Identify which cell holds the provided text, then report its (x, y) central coordinate. 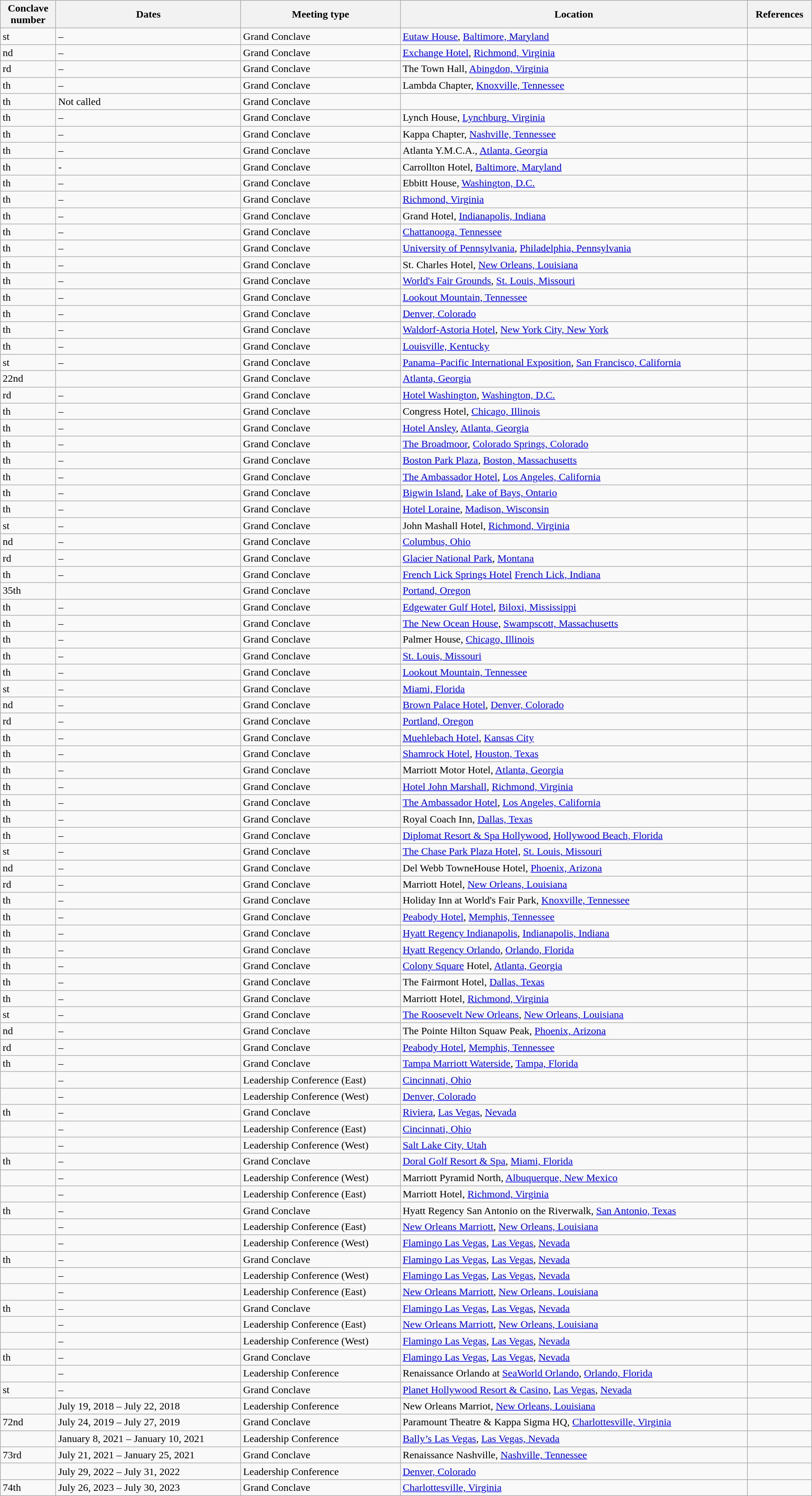
Dates (148, 15)
John Mashall Hotel, Richmond, Virginia (574, 526)
Doral Golf Resort & Spa, Miami, Florida (574, 1161)
Del Webb TowneHouse Hotel, Phoenix, Arizona (574, 868)
Tampa Marriott Waterside, Tampa, Florida (574, 1064)
Planet Hollywood Resort & Casino, Las Vegas, Nevada (574, 1390)
Diplomat Resort & Spa Hollywood, Hollywood Beach, Florida (574, 835)
Hotel John Marshall, Richmond, Virginia (574, 787)
Congress Hotel, Chicago, Illinois (574, 411)
Louisville, Kentucky (574, 346)
Hyatt Regency Indianapolis, Indianapolis, Indiana (574, 933)
Columbus, Ohio (574, 542)
Hotel Loraine, Madison, Wisconsin (574, 509)
Waldorf-Astoria Hotel, New York City, New York (574, 330)
Riviera, Las Vegas, Nevada (574, 1113)
Location (574, 15)
The Chase Park Plaza Hotel, St. Louis, Missouri (574, 852)
References (779, 15)
Ebbitt House, Washington, D.C. (574, 183)
Atlanta Y.M.C.A., Atlanta, Georgia (574, 150)
The Pointe Hilton Squaw Peak, Phoenix, Arizona (574, 1031)
French Lick Springs Hotel French Lick, Indiana (574, 574)
Lambda Chapter, Knoxville, Tennessee (574, 85)
Grand Hotel, Indianapolis, Indiana (574, 215)
22nd (28, 379)
Richmond, Virginia (574, 199)
Panama–Pacific International Exposition, San Francisco, California (574, 362)
Colony Square Hotel, Atlanta, Georgia (574, 966)
St. Louis, Missouri (574, 656)
Hyatt Regency Orlando, Orlando, Florida (574, 949)
Conclavenumber (28, 15)
Lynch House, Lynchburg, Virginia (574, 118)
Eutaw House, Baltimore, Maryland (574, 36)
St. Charles Hotel, New Orleans, Louisiana (574, 265)
Miami, Florida (574, 688)
Hotel Ansley, Atlanta, Georgia (574, 428)
73rd (28, 1455)
July 29, 2022 – July 31, 2022 (148, 1471)
Marriott Motor Hotel, Atlanta, Georgia (574, 770)
Not called (148, 102)
Bigwin Island, Lake of Bays, Ontario (574, 493)
Chattanooga, Tennessee (574, 232)
Hotel Washington, Washington, D.C. (574, 395)
Portand, Oregon (574, 591)
Atlanta, Georgia (574, 379)
Palmer House, Chicago, Illinois (574, 640)
Hyatt Regency San Antonio on the Riverwalk, San Antonio, Texas (574, 1210)
World's Fair Grounds, St. Louis, Missouri (574, 281)
July 21, 2021 – January 25, 2021 (148, 1455)
Meeting type (320, 15)
Renaissance Orlando at SeaWorld Orlando, Orlando, Florida (574, 1373)
Renaissance Nashville, Nashville, Tennessee (574, 1455)
Portland, Oregon (574, 721)
Royal Coach Inn, Dallas, Texas (574, 819)
Charlottesville, Virginia (574, 1487)
Shamrock Hotel, Houston, Texas (574, 754)
January 8, 2021 – January 10, 2021 (148, 1439)
New Orleans Marriot, New Orleans, Louisiana (574, 1406)
Glacier National Park, Montana (574, 558)
Boston Park Plaza, Boston, Massachusetts (574, 460)
Exchange Hotel, Richmond, Virginia (574, 53)
July 19, 2018 – July 22, 2018 (148, 1406)
The Fairmont Hotel, Dallas, Texas (574, 982)
Carrollton Hotel, Baltimore, Maryland (574, 167)
The Roosevelt New Orleans, New Orleans, Louisiana (574, 1015)
35th (28, 591)
University of Pennsylvania, Philadelphia, Pennsylvania (574, 248)
The New Ocean House, Swampscott, Massachusetts (574, 623)
Muehlebach Hotel, Kansas City (574, 737)
Paramount Theatre & Kappa Sigma HQ, Charlottesville, Virginia (574, 1422)
Marriott Pyramid North, Albuquerque, New Mexico (574, 1178)
July 24, 2019 – July 27, 2019 (148, 1422)
The Town Hall, Abingdon, Virginia (574, 69)
Edgewater Gulf Hotel, Biloxi, Mississippi (574, 607)
Marriott Hotel, New Orleans, Louisiana (574, 884)
Salt Lake City, Utah (574, 1145)
72nd (28, 1422)
74th (28, 1487)
Kappa Chapter, Nashville, Tennessee (574, 134)
The Broadmoor, Colorado Springs, Colorado (574, 444)
July 26, 2023 – July 30, 2023 (148, 1487)
Brown Palace Hotel, Denver, Colorado (574, 705)
- (148, 167)
Bally’s Las Vegas, Las Vegas, Nevada (574, 1439)
Holiday Inn at World's Fair Park, Knoxville, Tennessee (574, 901)
